Scan for the cell matching the given text and deliver its [x, y] coordinate at center. 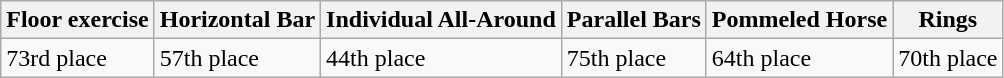
Parallel Bars [634, 20]
70th place [948, 58]
64th place [799, 58]
75th place [634, 58]
Horizontal Bar [237, 20]
73rd place [78, 58]
Rings [948, 20]
Floor exercise [78, 20]
44th place [442, 58]
Individual All-Around [442, 20]
Pommeled Horse [799, 20]
57th place [237, 58]
